Capture the cell that displays the provided text and extract its [x, y] central coordinate. 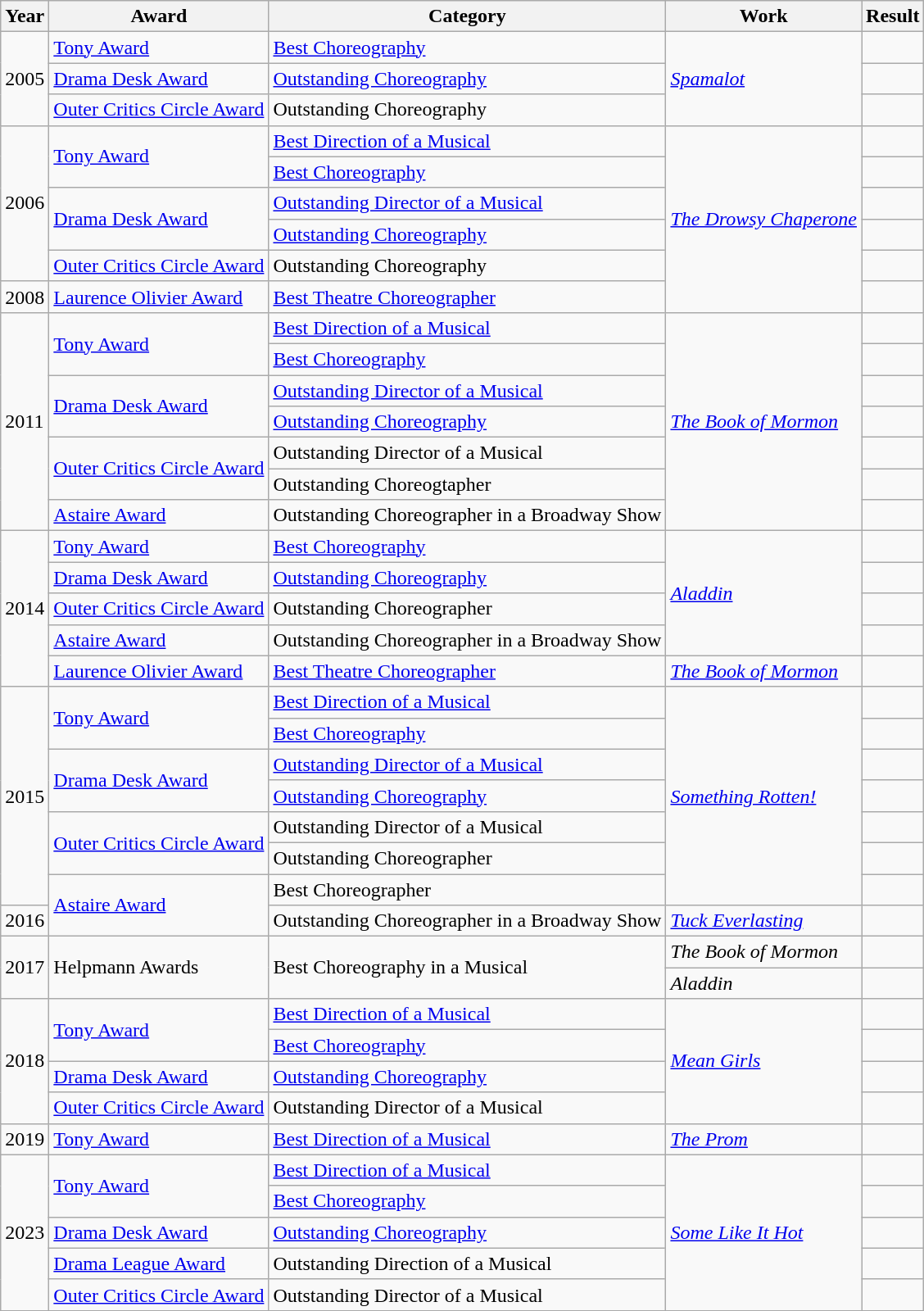
Helpmann Awards [159, 968]
Spamalot [763, 79]
Outstanding Choreogtapher [467, 484]
The Drowsy Chaperone [763, 219]
2005 [25, 79]
Category [467, 16]
2014 [25, 609]
Best Choreographer [467, 889]
Work [763, 16]
2015 [25, 796]
Best Choreography in a Musical [467, 968]
Result [893, 16]
2019 [25, 1139]
Drama League Award [159, 1263]
Tuck Everlasting [763, 921]
Outstanding Direction of a Musical [467, 1263]
Some Like It Hot [763, 1232]
Mean Girls [763, 1061]
2006 [25, 203]
Year [25, 16]
2023 [25, 1232]
2018 [25, 1061]
Award [159, 16]
2011 [25, 421]
2017 [25, 968]
The Prom [763, 1139]
Something Rotten! [763, 796]
2008 [25, 297]
2016 [25, 921]
